For the text-containing cell, return its midpoint in (X, Y) coordinate format. 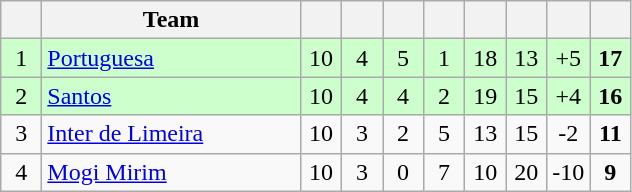
-10 (568, 172)
Team (172, 20)
19 (486, 96)
+4 (568, 96)
Mogi Mirim (172, 172)
16 (610, 96)
+5 (568, 58)
7 (444, 172)
20 (526, 172)
Inter de Limeira (172, 134)
0 (402, 172)
17 (610, 58)
9 (610, 172)
11 (610, 134)
-2 (568, 134)
Portuguesa (172, 58)
18 (486, 58)
Santos (172, 96)
